Identify which cell holds the provided text, then report its (x, y) central coordinate. 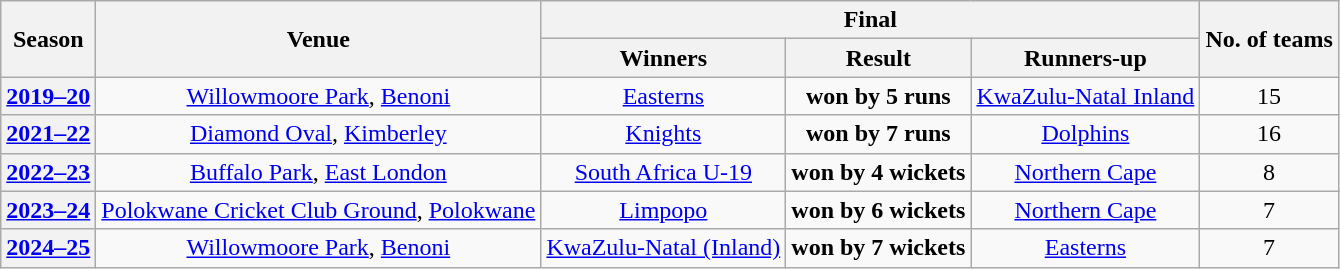
KwaZulu-Natal Inland (1086, 96)
2022–23 (48, 172)
Final (870, 20)
2021–22 (48, 134)
Venue (318, 39)
Polokwane Cricket Club Ground, Polokwane (318, 210)
Result (878, 58)
16 (1269, 134)
Limpopo (664, 210)
2019–20 (48, 96)
No. of teams (1269, 39)
Season (48, 39)
2024–25 (48, 248)
won by 7 wickets (878, 248)
15 (1269, 96)
8 (1269, 172)
won by 6 wickets (878, 210)
2023–24 (48, 210)
Buffalo Park, East London (318, 172)
won by 5 runs (878, 96)
South Africa U-19 (664, 172)
KwaZulu-Natal (Inland) (664, 248)
won by 4 wickets (878, 172)
Runners-up (1086, 58)
Dolphins (1086, 134)
won by 7 runs (878, 134)
Winners (664, 58)
Knights (664, 134)
Diamond Oval, Kimberley (318, 134)
